Determine the (x, y) coordinate at the center of the cell enclosing the given text.  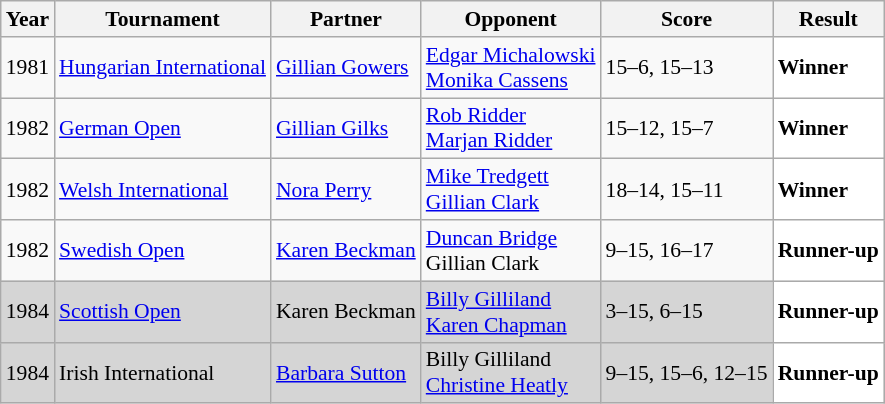
Billy Gilliland Karen Chapman (511, 312)
18–14, 15–11 (687, 190)
Tournament (162, 19)
Hungarian International (162, 68)
Partner (346, 19)
Mike Tredgett Gillian Clark (511, 190)
9–15, 16–17 (687, 250)
Score (687, 19)
15–12, 15–7 (687, 128)
15–6, 15–13 (687, 68)
1981 (28, 68)
Year (28, 19)
Scottish Open (162, 312)
Billy Gilliland Christine Heatly (511, 372)
German Open (162, 128)
3–15, 6–15 (687, 312)
Duncan Bridge Gillian Clark (511, 250)
Edgar Michalowski Monika Cassens (511, 68)
Nora Perry (346, 190)
Gillian Gilks (346, 128)
Welsh International (162, 190)
Rob Ridder Marjan Ridder (511, 128)
Irish International (162, 372)
Barbara Sutton (346, 372)
9–15, 15–6, 12–15 (687, 372)
Result (828, 19)
Opponent (511, 19)
Gillian Gowers (346, 68)
Swedish Open (162, 250)
